Provide the (x, y) coordinate of the cell's center where the given text is located.  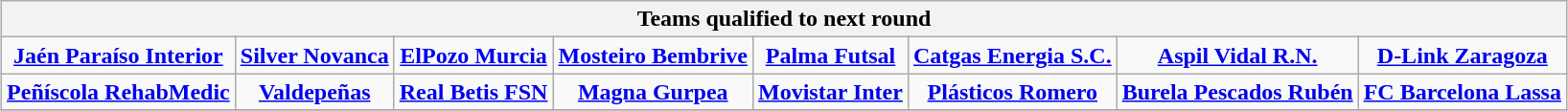
Silver Novanca (314, 55)
Mosteiro Bembrive (654, 55)
Real Betis FSN (473, 92)
Palma Futsal (831, 55)
D-Link Zaragoza (1463, 55)
ElPozo Murcia (473, 55)
Aspil Vidal R.N. (1237, 55)
Jaén Paraíso Interior (119, 55)
Plásticos Romero (1012, 92)
Magna Gurpea (654, 92)
Catgas Energia S.C. (1012, 55)
FC Barcelona Lassa (1463, 92)
Peñíscola RehabMedic (119, 92)
Valdepeñas (314, 92)
Movistar Inter (831, 92)
Teams qualified to next round (784, 19)
Burela Pescados Rubén (1237, 92)
